Provide the (X, Y) coordinate of the cell's center where the given text is located.  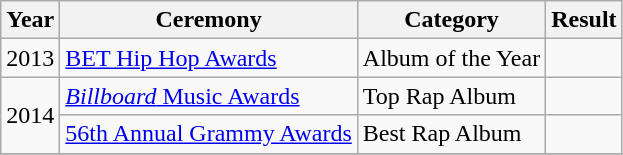
56th Annual Grammy Awards (208, 134)
2014 (30, 115)
Best Rap Album (451, 134)
Top Rap Album (451, 96)
Year (30, 20)
Billboard Music Awards (208, 96)
Result (584, 20)
2013 (30, 58)
Album of the Year (451, 58)
Ceremony (208, 20)
Category (451, 20)
BET Hip Hop Awards (208, 58)
